Output the (X, Y) coordinate of the center of the cell containing the given text.  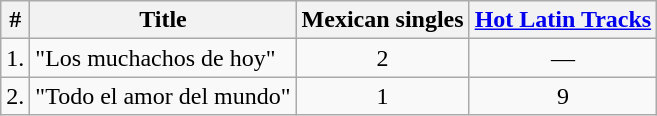
— (563, 58)
# (16, 20)
9 (563, 96)
"Todo el amor del mundo" (163, 96)
"Los muchachos de hoy" (163, 58)
1. (16, 58)
Hot Latin Tracks (563, 20)
1 (382, 96)
Title (163, 20)
Mexican singles (382, 20)
2 (382, 58)
2. (16, 96)
